From the cell containing the given text, extract its center point as (X, Y) coordinate. 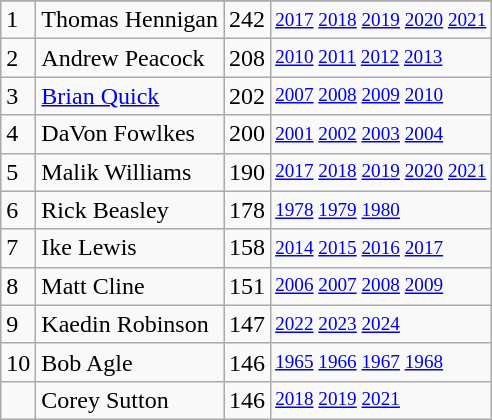
Ike Lewis (130, 248)
Bob Agle (130, 362)
Brian Quick (130, 96)
Matt Cline (130, 286)
7 (18, 248)
202 (248, 96)
1965 1966 1967 1968 (381, 362)
208 (248, 58)
3 (18, 96)
178 (248, 210)
2007 2008 2009 2010 (381, 96)
1978 1979 1980 (381, 210)
147 (248, 324)
1 (18, 20)
Andrew Peacock (130, 58)
4 (18, 134)
Corey Sutton (130, 400)
200 (248, 134)
190 (248, 172)
2 (18, 58)
2006 2007 2008 2009 (381, 286)
10 (18, 362)
2022 2023 2024 (381, 324)
DaVon Fowlkes (130, 134)
5 (18, 172)
6 (18, 210)
8 (18, 286)
2014 2015 2016 2017 (381, 248)
151 (248, 286)
2001 2002 2003 2004 (381, 134)
2018 2019 2021 (381, 400)
242 (248, 20)
Rick Beasley (130, 210)
Kaedin Robinson (130, 324)
2010 2011 2012 2013 (381, 58)
Thomas Hennigan (130, 20)
Malik Williams (130, 172)
158 (248, 248)
9 (18, 324)
